Output the [X, Y] coordinate of the center of the cell containing the given text.  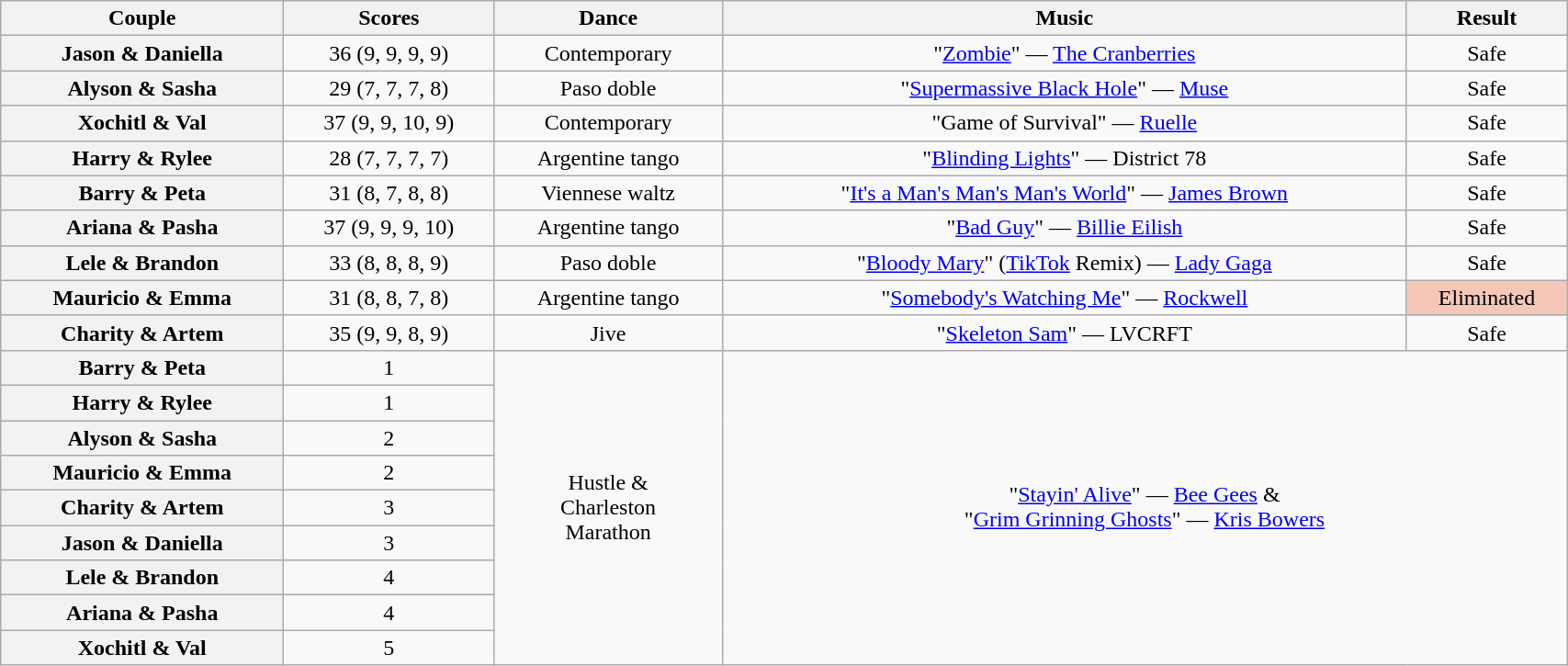
31 (8, 8, 7, 8) [389, 298]
5 [389, 648]
"Somebody's Watching Me" — Rockwell [1064, 298]
"Bloody Mary" (TikTok Remix) — Lady Gaga [1064, 263]
"Zombie" — The Cranberries [1064, 53]
Hustle &CharlestonMarathon [608, 507]
33 (8, 8, 8, 9) [389, 263]
"Game of Survival" — Ruelle [1064, 123]
"Skeleton Sam" — LVCRFT [1064, 333]
"Bad Guy" — Billie Eilish [1064, 228]
"Stayin' Alive" — Bee Gees &"Grim Grinning Ghosts" — Kris Bowers [1145, 507]
"Blinding Lights" — District 78 [1064, 158]
Eliminated [1486, 298]
Viennese waltz [608, 193]
37 (9, 9, 10, 9) [389, 123]
Music [1064, 18]
37 (9, 9, 9, 10) [389, 228]
36 (9, 9, 9, 9) [389, 53]
"Supermassive Black Hole" — Muse [1064, 88]
29 (7, 7, 7, 8) [389, 88]
28 (7, 7, 7, 7) [389, 158]
Result [1486, 18]
35 (9, 9, 8, 9) [389, 333]
Dance [608, 18]
Scores [389, 18]
Couple [142, 18]
31 (8, 7, 8, 8) [389, 193]
Jive [608, 333]
"It's a Man's Man's Man's World" — James Brown [1064, 193]
